Determine the (X, Y) coordinate at the center of the cell enclosing the given text.  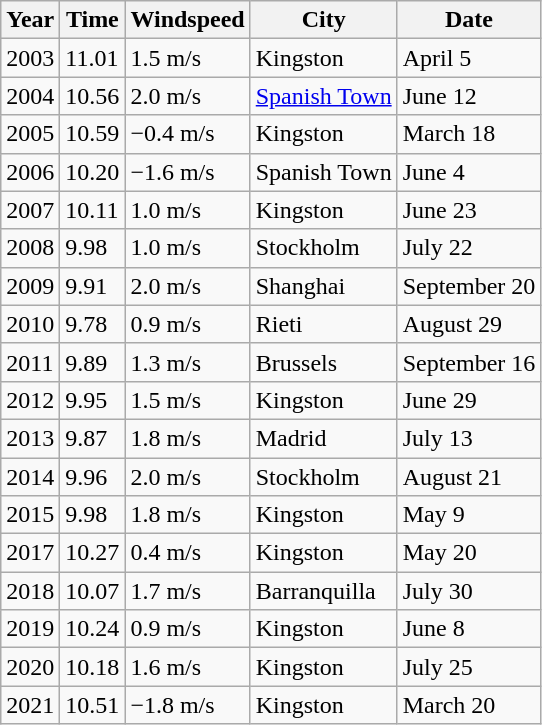
Year (30, 20)
1.7 m/s (188, 591)
1.6 m/s (188, 667)
10.51 (92, 705)
10.56 (92, 96)
Shanghai (324, 286)
9.89 (92, 362)
10.59 (92, 134)
10.18 (92, 667)
11.01 (92, 58)
September 20 (469, 286)
2019 (30, 629)
Rieti (324, 324)
June 8 (469, 629)
March 18 (469, 134)
9.91 (92, 286)
2014 (30, 477)
9.96 (92, 477)
2009 (30, 286)
City (324, 20)
2017 (30, 553)
Brussels (324, 362)
2020 (30, 667)
2013 (30, 438)
Time (92, 20)
10.27 (92, 553)
June 12 (469, 96)
0.4 m/s (188, 553)
−1.6 m/s (188, 172)
−1.8 m/s (188, 705)
June 29 (469, 400)
2005 (30, 134)
May 20 (469, 553)
April 5 (469, 58)
2021 (30, 705)
2003 (30, 58)
May 9 (469, 515)
Windspeed (188, 20)
2015 (30, 515)
2006 (30, 172)
2018 (30, 591)
June 23 (469, 210)
July 13 (469, 438)
2010 (30, 324)
10.24 (92, 629)
Date (469, 20)
July 30 (469, 591)
March 20 (469, 705)
July 22 (469, 248)
10.07 (92, 591)
August 21 (469, 477)
August 29 (469, 324)
9.95 (92, 400)
2011 (30, 362)
2007 (30, 210)
Madrid (324, 438)
September 16 (469, 362)
10.11 (92, 210)
1.3 m/s (188, 362)
−0.4 m/s (188, 134)
Barranquilla (324, 591)
2012 (30, 400)
9.87 (92, 438)
9.78 (92, 324)
2008 (30, 248)
2004 (30, 96)
10.20 (92, 172)
July 25 (469, 667)
June 4 (469, 172)
